Output the [x, y] coordinate of the center of the cell containing the given text.  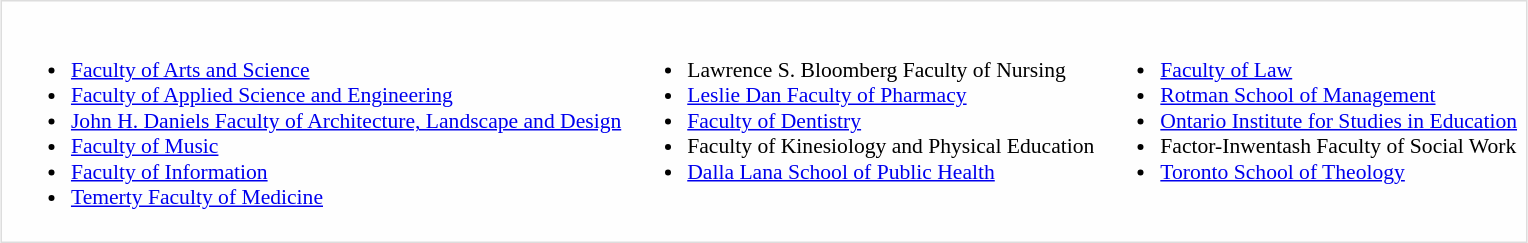
Faculty of LawRotman School of ManagementOntario Institute for Studies in EducationFactor-Inwentash Faculty of Social WorkToronto School of Theology [1309, 122]
